Scan for the cell matching the given text and deliver its [x, y] coordinate at center. 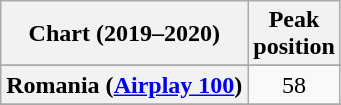
Romania (Airplay 100) [124, 85]
Chart (2019–2020) [124, 34]
58 [294, 85]
Peakposition [294, 34]
